Detect which cell encompasses the target text, then output its [x, y] center coordinate. 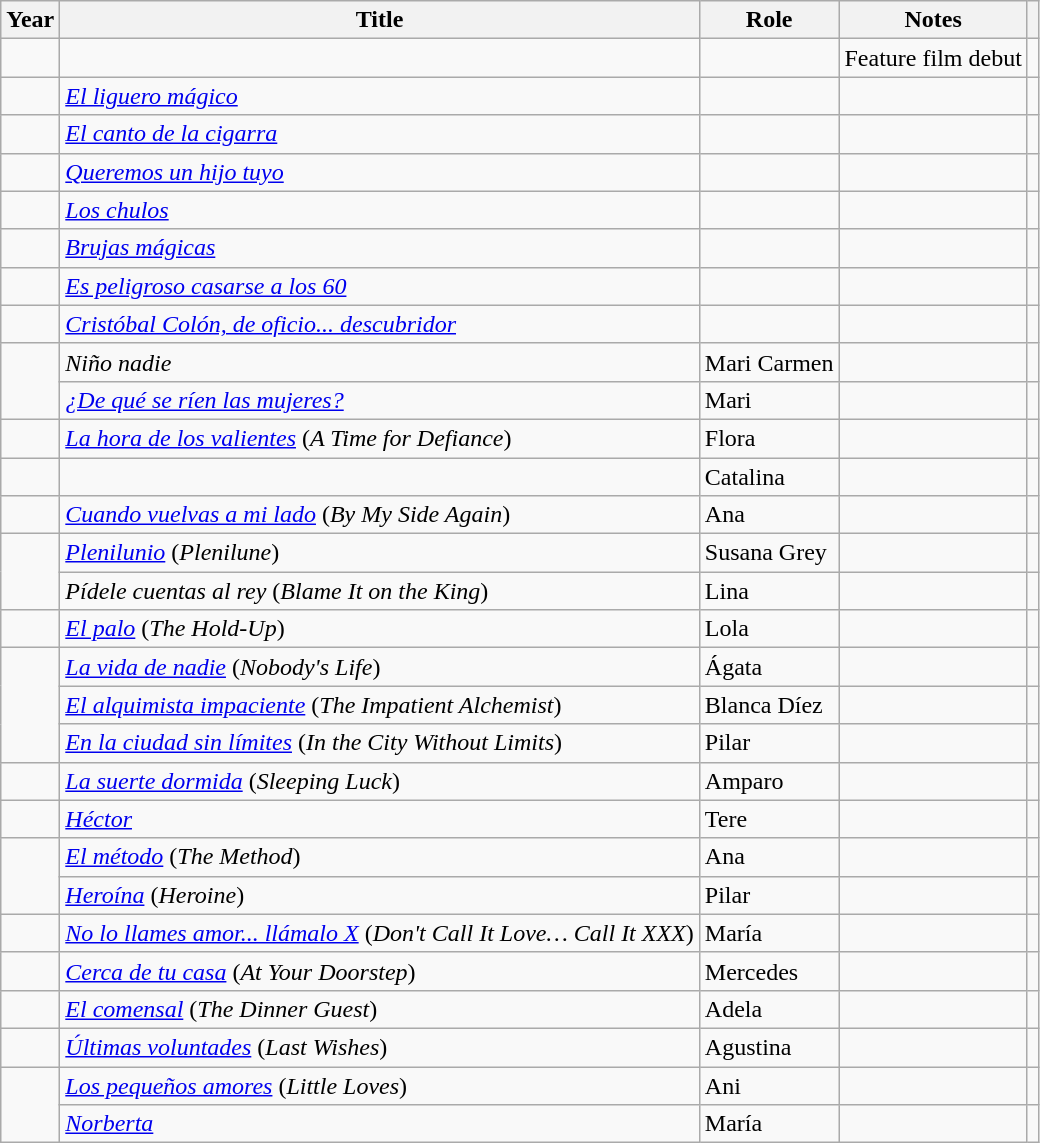
¿De qué se ríen las mujeres? [380, 400]
Cerca de tu casa (At Your Doorstep) [380, 971]
Adela [769, 1009]
Queremos un hijo tuyo [380, 172]
Flora [769, 438]
Brujas mágicas [380, 248]
Year [30, 20]
No lo llames amor... llámalo X (Don't Call It Love… Call It XXX) [380, 933]
Blanca Díez [769, 705]
El método (The Method) [380, 857]
Mari [769, 400]
Mercedes [769, 971]
Plenilunio (Plenilune) [380, 553]
Últimas voluntades (Last Wishes) [380, 1047]
Title [380, 20]
El comensal (The Dinner Guest) [380, 1009]
Norberta [380, 1124]
Amparo [769, 781]
El canto de la cigarra [380, 134]
Catalina [769, 477]
Los pequeños amores (Little Loves) [380, 1085]
Role [769, 20]
Ani [769, 1085]
Mari Carmen [769, 362]
Es peligroso casarse a los 60 [380, 286]
Feature film debut [933, 58]
Los chulos [380, 210]
Ágata [769, 667]
Niño nadie [380, 362]
Lina [769, 591]
La vida de nadie (Nobody's Life) [380, 667]
Notes [933, 20]
El palo (The Hold-Up) [380, 629]
Susana Grey [769, 553]
La suerte dormida (Sleeping Luck) [380, 781]
Cuando vuelvas a mi lado (By My Side Again) [380, 515]
La hora de los valientes (A Time for Defiance) [380, 438]
El liguero mágico [380, 96]
Agustina [769, 1047]
Cristóbal Colón, de oficio... descubridor [380, 324]
En la ciudad sin límites (In the City Without Limits) [380, 743]
El alquimista impaciente (The Impatient Alchemist) [380, 705]
Lola [769, 629]
Tere [769, 819]
Héctor [380, 819]
Pídele cuentas al rey (Blame It on the King) [380, 591]
Heroína (Heroine) [380, 895]
